Provide the [X, Y] coordinate of the cell's center where the given text is located.  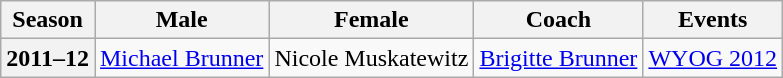
2011–12 [48, 58]
Male [181, 20]
Events [713, 20]
Brigitte Brunner [558, 58]
Coach [558, 20]
Michael Brunner [181, 58]
WYOG 2012 [713, 58]
Season [48, 20]
Female [372, 20]
Nicole Muskatewitz [372, 58]
